Detect which cell encompasses the target text, then output its (X, Y) center coordinate. 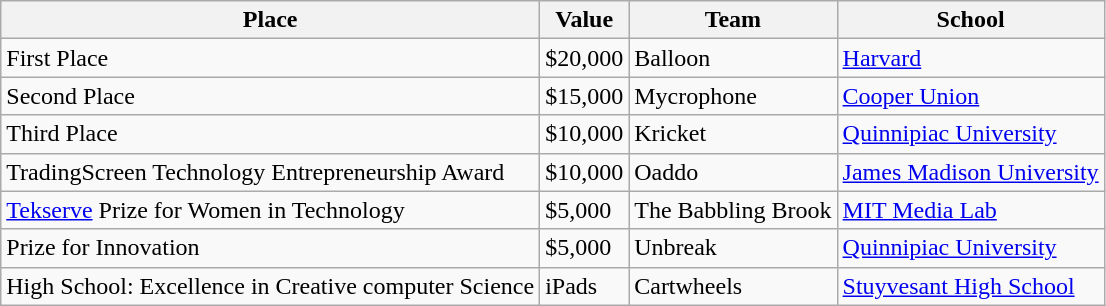
High School: Excellence in Creative computer Science (270, 286)
iPads (584, 286)
$15,000 (584, 96)
Value (584, 20)
The Babbling Brook (733, 210)
Place (270, 20)
Cooper Union (970, 96)
Prize for Innovation (270, 248)
MIT Media Lab (970, 210)
Team (733, 20)
Kricket (733, 134)
Balloon (733, 58)
$20,000 (584, 58)
Tekserve Prize for Women in Technology (270, 210)
Unbreak (733, 248)
Stuyvesant High School (970, 286)
First Place (270, 58)
School (970, 20)
Cartwheels (733, 286)
James Madison University (970, 172)
Harvard (970, 58)
Oaddo (733, 172)
Mycrophone (733, 96)
Second Place (270, 96)
Third Place (270, 134)
TradingScreen Technology Entrepreneurship Award (270, 172)
